Search for the cell housing the specified text and yield its (X, Y) center coordinate. 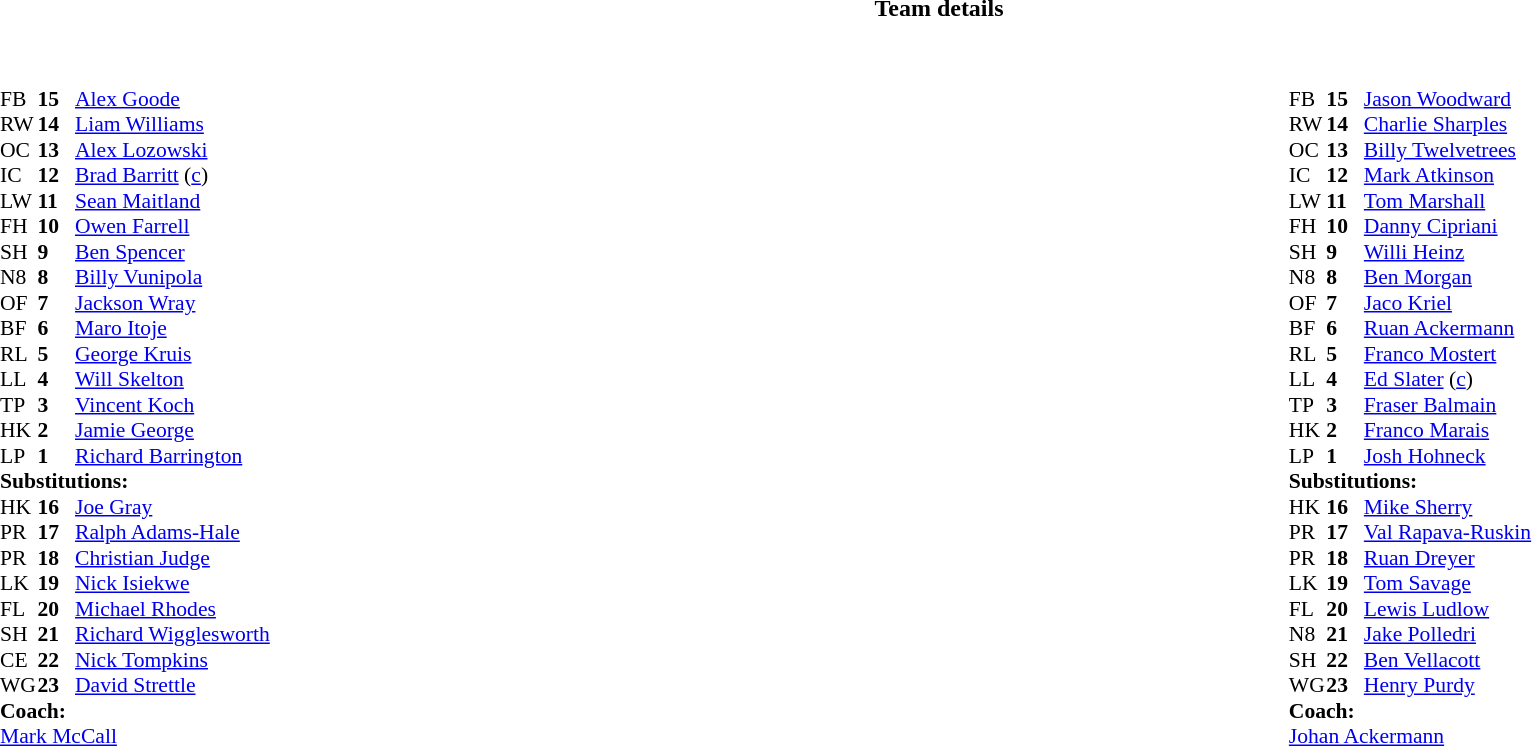
David Strettle (172, 685)
Charlie Sharples (1448, 125)
Tom Marshall (1448, 201)
Liam Williams (172, 125)
Tom Savage (1448, 583)
Michael Rhodes (172, 609)
Christian Judge (172, 558)
Billy Vunipola (172, 277)
Joe Gray (172, 507)
George Kruis (172, 354)
Ed Slater (c) (1448, 379)
Fraser Balmain (1448, 405)
Jason Woodward (1448, 99)
Jaco Kriel (1448, 303)
Alex Goode (172, 99)
Ruan Ackermann (1448, 329)
Val Rapava-Ruskin (1448, 533)
Mark Atkinson (1448, 175)
Ralph Adams-Hale (172, 533)
Ruan Dreyer (1448, 558)
Franco Mostert (1448, 354)
Mike Sherry (1448, 507)
Vincent Koch (172, 405)
Ben Spencer (172, 252)
Josh Hohneck (1448, 456)
Alex Lozowski (172, 150)
Billy Twelvetrees (1448, 150)
Maro Itoje (172, 329)
Jake Polledri (1448, 635)
Jamie George (172, 431)
Nick Isiekwe (172, 583)
Henry Purdy (1448, 685)
Sean Maitland (172, 201)
CE (19, 660)
Franco Marais (1448, 431)
Ben Morgan (1448, 277)
Nick Tompkins (172, 660)
Richard Barrington (172, 456)
Brad Barritt (c) (172, 175)
Jackson Wray (172, 303)
Ben Vellacott (1448, 660)
Richard Wigglesworth (172, 635)
Willi Heinz (1448, 252)
Danny Cipriani (1448, 227)
Will Skelton (172, 379)
Lewis Ludlow (1448, 609)
Owen Farrell (172, 227)
